For the text-containing cell, return its midpoint in [x, y] coordinate format. 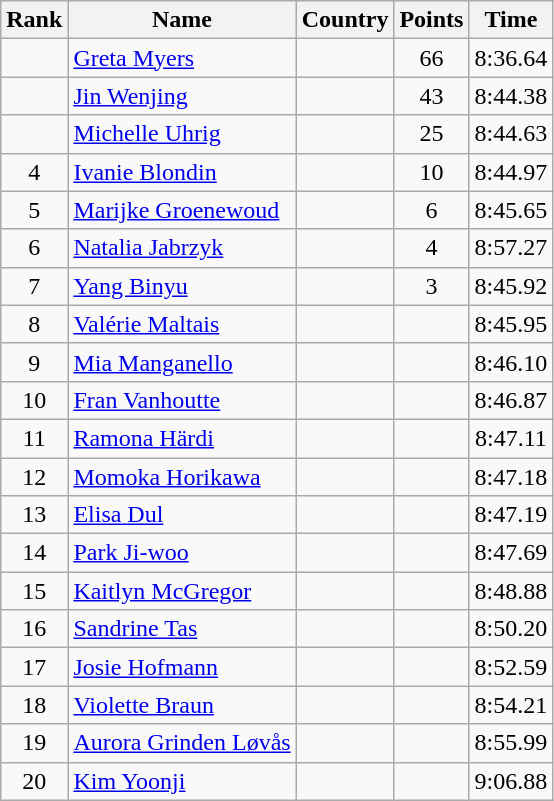
Greta Myers [182, 58]
Mia Manganello [182, 362]
Country [345, 20]
Violette Braun [182, 705]
8:47.69 [511, 553]
8 [34, 324]
18 [34, 705]
Name [182, 20]
Rank [34, 20]
12 [34, 477]
8:57.27 [511, 248]
3 [432, 286]
14 [34, 553]
8:52.59 [511, 667]
8:45.95 [511, 324]
8:48.88 [511, 591]
11 [34, 438]
8:44.63 [511, 134]
8:44.97 [511, 172]
Jin Wenjing [182, 96]
Sandrine Tas [182, 629]
15 [34, 591]
8:55.99 [511, 743]
Yang Binyu [182, 286]
9 [34, 362]
Points [432, 20]
8:36.64 [511, 58]
Michelle Uhrig [182, 134]
43 [432, 96]
Kim Yoonji [182, 781]
8:47.11 [511, 438]
20 [34, 781]
8:44.38 [511, 96]
9:06.88 [511, 781]
Fran Vanhoutte [182, 400]
25 [432, 134]
8:45.92 [511, 286]
7 [34, 286]
Park Ji-woo [182, 553]
8:47.19 [511, 515]
Josie Hofmann [182, 667]
8:46.87 [511, 400]
19 [34, 743]
Kaitlyn McGregor [182, 591]
8:46.10 [511, 362]
Aurora Grinden Løvås [182, 743]
5 [34, 210]
Valérie Maltais [182, 324]
Natalia Jabrzyk [182, 248]
8:50.20 [511, 629]
Ramona Härdi [182, 438]
Ivanie Blondin [182, 172]
8:47.18 [511, 477]
Marijke Groenewoud [182, 210]
8:45.65 [511, 210]
Momoka Horikawa [182, 477]
66 [432, 58]
17 [34, 667]
8:54.21 [511, 705]
Elisa Dul [182, 515]
16 [34, 629]
13 [34, 515]
Time [511, 20]
